Search for the cell housing the specified text and yield its [X, Y] center coordinate. 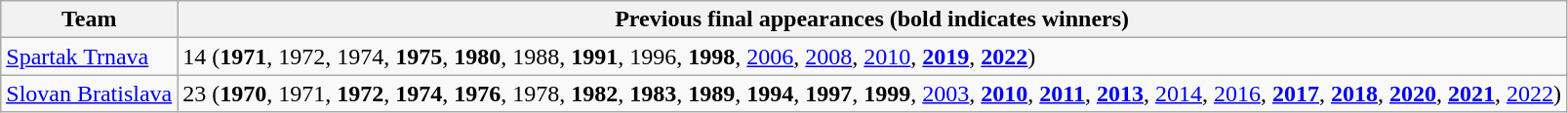
Slovan Bratislava [90, 94]
Team [90, 19]
Previous final appearances (bold indicates winners) [872, 19]
23 (1970, 1971, 1972, 1974, 1976, 1978, 1982, 1983, 1989, 1994, 1997, 1999, 2003, 2010, 2011, 2013, 2014, 2016, 2017, 2018, 2020, 2021, 2022) [872, 94]
Spartak Trnava [90, 56]
14 (1971, 1972, 1974, 1975, 1980, 1988, 1991, 1996, 1998, 2006, 2008, 2010, 2019, 2022) [872, 56]
